Capture the cell that displays the provided text and extract its [X, Y] central coordinate. 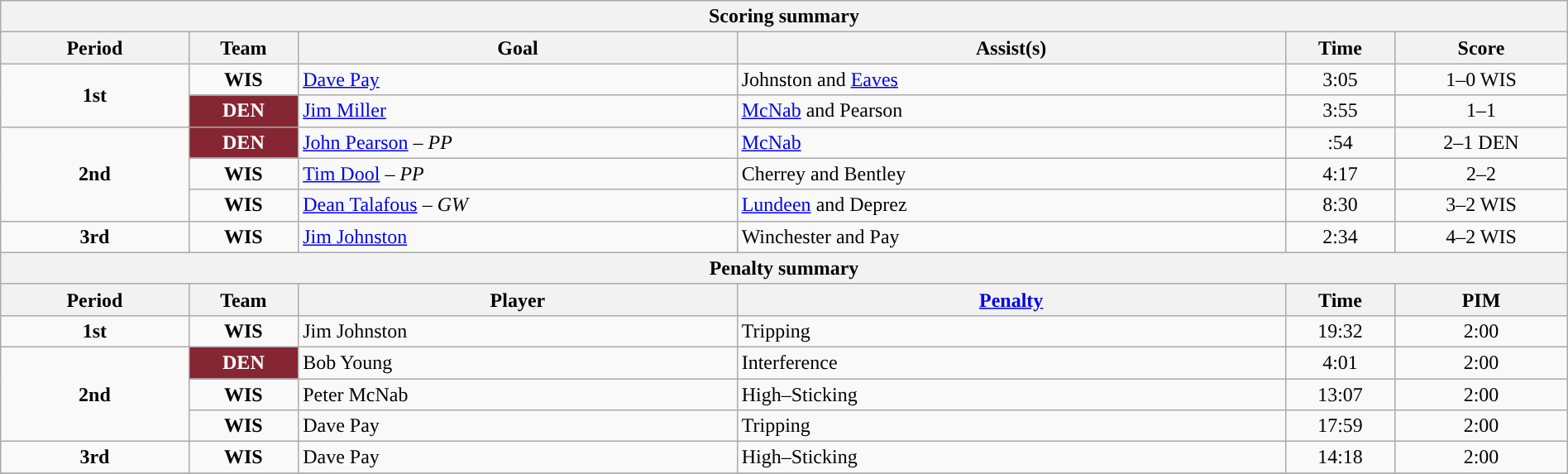
3:55 [1340, 111]
Cherrey and Bentley [1011, 174]
Winchester and Pay [1011, 237]
19:32 [1340, 331]
Assist(s) [1011, 48]
Jim Miller [518, 111]
Score [1481, 48]
Peter McNab [518, 395]
3:05 [1340, 79]
Goal [518, 48]
17:59 [1340, 426]
8:30 [1340, 205]
Scoring summary [784, 17]
3–2 WIS [1481, 205]
1–1 [1481, 111]
2–1 DEN [1481, 142]
Player [518, 299]
2:34 [1340, 237]
PIM [1481, 299]
John Pearson – PP [518, 142]
1–0 WIS [1481, 79]
13:07 [1340, 395]
Bob Young [518, 362]
McNab and Pearson [1011, 111]
Lundeen and Deprez [1011, 205]
2–2 [1481, 174]
Penalty [1011, 299]
McNab [1011, 142]
Tim Dool – PP [518, 174]
Dean Talafous – GW [518, 205]
4:01 [1340, 362]
4–2 WIS [1481, 237]
Penalty summary [784, 268]
14:18 [1340, 457]
:54 [1340, 142]
Johnston and Eaves [1011, 79]
Interference [1011, 362]
4:17 [1340, 174]
